Return the [x, y] coordinate for the center point of the cell that contains the specified text.  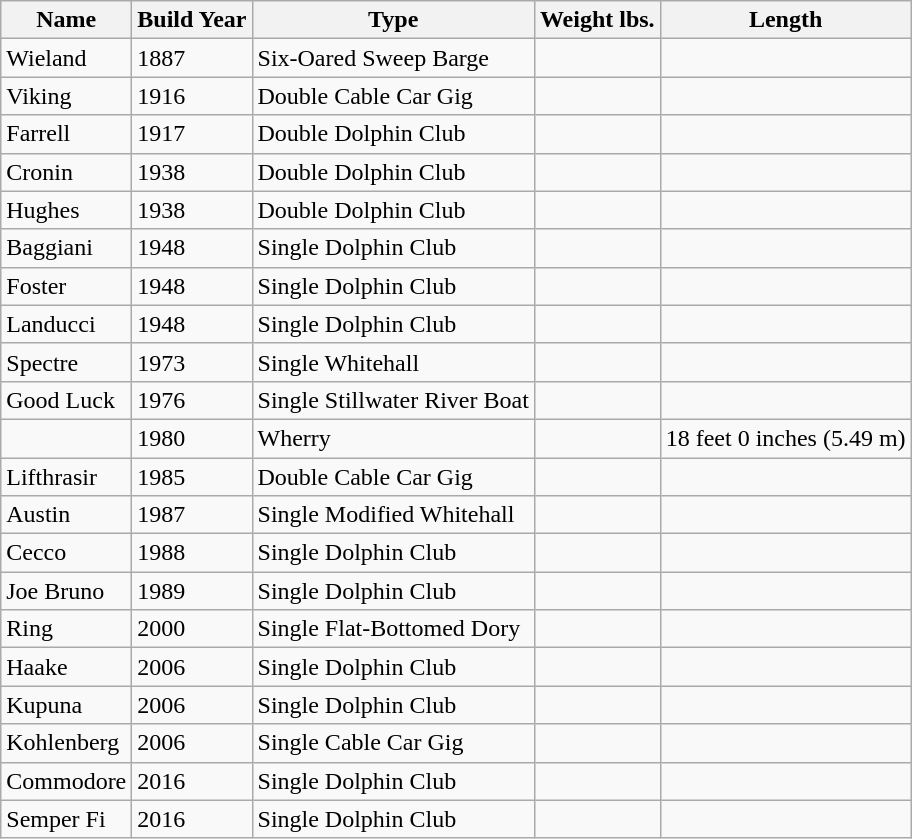
Name [66, 20]
1917 [192, 134]
1973 [192, 362]
Type [393, 20]
1987 [192, 515]
Single Cable Car Gig [393, 743]
1988 [192, 553]
Semper Fi [66, 819]
Farrell [66, 134]
1916 [192, 96]
Spectre [66, 362]
Hughes [66, 210]
18 feet 0 inches (5.49 m) [786, 438]
Cecco [66, 553]
Six-Oared Sweep Barge [393, 58]
2000 [192, 629]
1989 [192, 591]
Wieland [66, 58]
1887 [192, 58]
1985 [192, 477]
1980 [192, 438]
Length [786, 20]
Good Luck [66, 400]
Ring [66, 629]
Single Whitehall [393, 362]
Weight lbs. [597, 20]
Haake [66, 667]
Build Year [192, 20]
Joe Bruno [66, 591]
Kohlenberg [66, 743]
Austin [66, 515]
Viking [66, 96]
Lifthrasir [66, 477]
Commodore [66, 781]
Baggiani [66, 248]
Cronin [66, 172]
Foster [66, 286]
Single Modified Whitehall [393, 515]
Landucci [66, 324]
Wherry [393, 438]
Single Flat-Bottomed Dory [393, 629]
Single Stillwater River Boat [393, 400]
Kupuna [66, 705]
1976 [192, 400]
